Return the [X, Y] coordinate for the center point of the cell that contains the specified text.  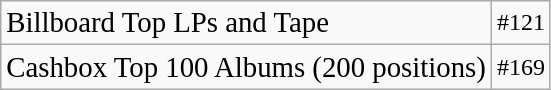
#169 [520, 67]
Billboard Top LPs and Tape [246, 23]
#121 [520, 23]
Cashbox Top 100 Albums (200 positions) [246, 67]
